Find where the given text appears and provide that cell's center as [x, y] coordinate. 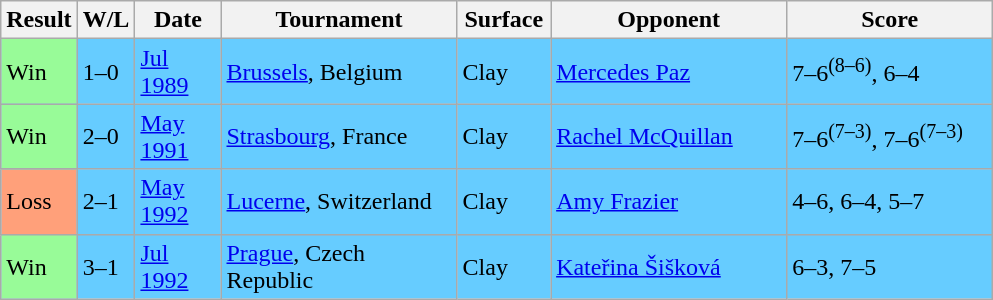
Amy Frazier [669, 202]
7–6(7–3), 7–6(7–3) [890, 136]
Tournament [339, 20]
2–1 [106, 202]
Mercedes Paz [669, 72]
Lucerne, Switzerland [339, 202]
3–1 [106, 266]
Jul 1992 [178, 266]
7–6(8–6), 6–4 [890, 72]
2–0 [106, 136]
Loss [39, 202]
Rachel McQuillan [669, 136]
Opponent [669, 20]
Kateřina Šišková [669, 266]
Score [890, 20]
May 1991 [178, 136]
Strasbourg, France [339, 136]
W/L [106, 20]
1–0 [106, 72]
Brussels, Belgium [339, 72]
6–3, 7–5 [890, 266]
Jul 1989 [178, 72]
4–6, 6–4, 5–7 [890, 202]
Result [39, 20]
Surface [504, 20]
Date [178, 20]
Prague, Czech Republic [339, 266]
May 1992 [178, 202]
